For the text-containing cell, return its midpoint in [x, y] coordinate format. 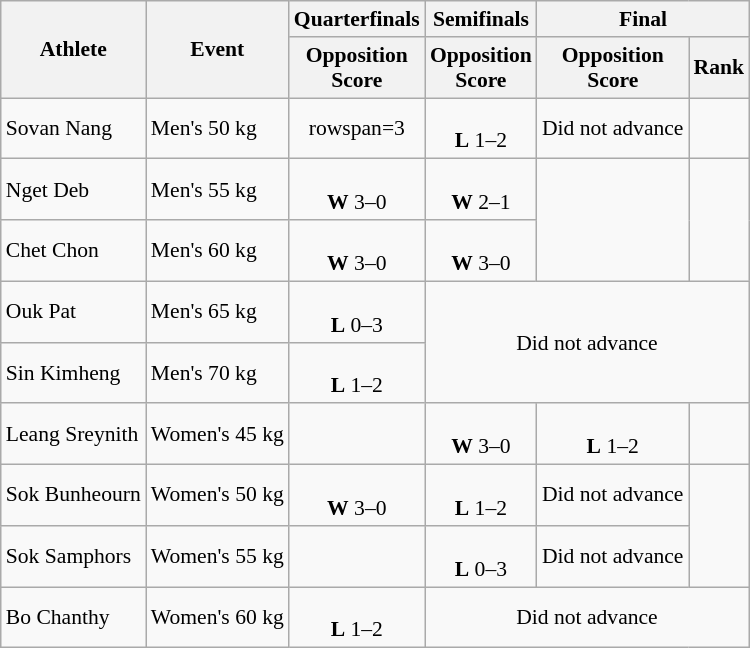
Event [218, 50]
Women's 50 kg [218, 496]
Men's 65 kg [218, 312]
Sovan Nang [74, 128]
W 2–1 [481, 190]
Ouk Pat [74, 312]
Quarterfinals [357, 19]
Men's 60 kg [218, 250]
Women's 55 kg [218, 556]
Sok Bunheourn [74, 496]
Nget Deb [74, 190]
Men's 50 kg [218, 128]
Chet Chon [74, 250]
Sok Samphors [74, 556]
Rank [720, 68]
Women's 45 kg [218, 434]
Men's 70 kg [218, 372]
Women's 60 kg [218, 618]
Bo Chanthy [74, 618]
Final [643, 19]
Men's 55 kg [218, 190]
Leang Sreynith [74, 434]
Semifinals [481, 19]
Sin Kimheng [74, 372]
rowspan=3 [357, 128]
Athlete [74, 50]
